Scan for the cell matching the given text and deliver its (X, Y) coordinate at center. 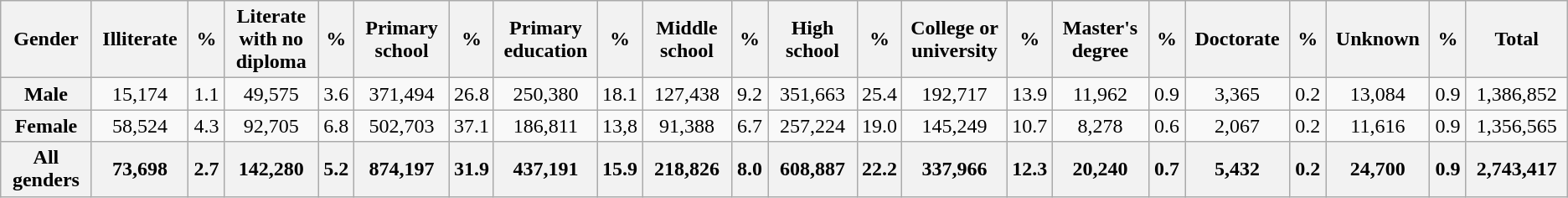
Unknown (1378, 39)
13.9 (1030, 94)
11,962 (1101, 94)
142,280 (271, 169)
6.7 (749, 126)
8,278 (1101, 126)
49,575 (271, 94)
11,616 (1378, 126)
All genders (46, 169)
15,174 (140, 94)
25.4 (879, 94)
Middle school (687, 39)
13,084 (1378, 94)
12.3 (1030, 169)
10.7 (1030, 126)
127,438 (687, 94)
Illiterate (140, 39)
4.3 (206, 126)
15.9 (620, 169)
18.1 (620, 94)
Literate with no diploma (271, 39)
1,356,565 (1516, 126)
502,703 (402, 126)
337,966 (954, 169)
3.6 (337, 94)
Female (46, 126)
1.1 (206, 94)
22.2 (879, 169)
Primary school (402, 39)
351,663 (812, 94)
1,386,852 (1516, 94)
Doctorate (1238, 39)
Primary education (545, 39)
20,240 (1101, 169)
2,743,417 (1516, 169)
145,249 (954, 126)
0.6 (1166, 126)
8.0 (749, 169)
0.7 (1166, 169)
5.2 (337, 169)
26.8 (471, 94)
31.9 (471, 169)
24,700 (1378, 169)
2.7 (206, 169)
218,826 (687, 169)
College or university (954, 39)
5,432 (1238, 169)
73,698 (140, 169)
874,197 (402, 169)
91,388 (687, 126)
13,8 (620, 126)
257,224 (812, 126)
Total (1516, 39)
371,494 (402, 94)
High school (812, 39)
3,365 (1238, 94)
2,067 (1238, 126)
Master's degree (1101, 39)
9.2 (749, 94)
Male (46, 94)
92,705 (271, 126)
192,717 (954, 94)
19.0 (879, 126)
186,811 (545, 126)
Gender (46, 39)
6.8 (337, 126)
250,380 (545, 94)
58,524 (140, 126)
37.1 (471, 126)
437,191 (545, 169)
608,887 (812, 169)
